Locate the cell with the specified text and output its (X, Y) center coordinate. 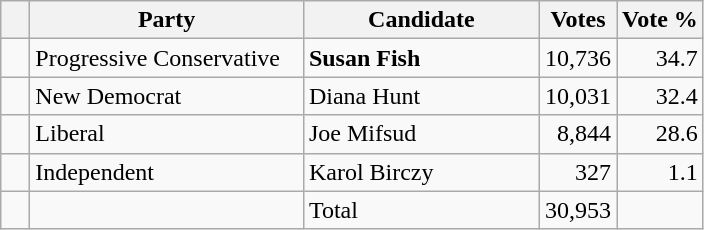
Karol Birczy (421, 172)
Joe Mifsud (421, 134)
Total (421, 210)
8,844 (578, 134)
32.4 (660, 96)
Vote % (660, 20)
30,953 (578, 210)
Party (167, 20)
28.6 (660, 134)
Candidate (421, 20)
Votes (578, 20)
Diana Hunt (421, 96)
Independent (167, 172)
Susan Fish (421, 58)
10,736 (578, 58)
New Democrat (167, 96)
1.1 (660, 172)
34.7 (660, 58)
327 (578, 172)
10,031 (578, 96)
Progressive Conservative (167, 58)
Liberal (167, 134)
